Scan for the cell matching the given text and deliver its (X, Y) coordinate at center. 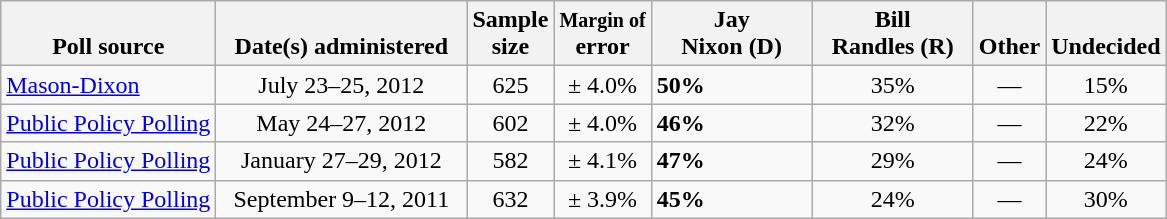
625 (510, 85)
32% (892, 123)
46% (732, 123)
582 (510, 161)
January 27–29, 2012 (342, 161)
Poll source (108, 34)
30% (1106, 199)
BillRandles (R) (892, 34)
15% (1106, 85)
602 (510, 123)
Date(s) administered (342, 34)
JayNixon (D) (732, 34)
45% (732, 199)
29% (892, 161)
47% (732, 161)
May 24–27, 2012 (342, 123)
July 23–25, 2012 (342, 85)
Samplesize (510, 34)
632 (510, 199)
50% (732, 85)
± 3.9% (602, 199)
35% (892, 85)
Other (1009, 34)
± 4.1% (602, 161)
Undecided (1106, 34)
September 9–12, 2011 (342, 199)
22% (1106, 123)
Margin oferror (602, 34)
Mason-Dixon (108, 85)
